Find where the given text appears and provide that cell's center as [x, y] coordinate. 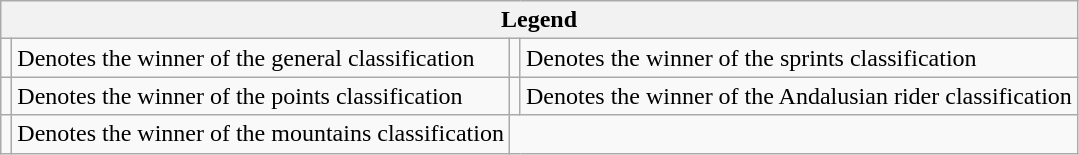
Denotes the winner of the general classification [261, 58]
Denotes the winner of the points classification [261, 96]
Denotes the winner of the mountains classification [261, 134]
Denotes the winner of the sprints classification [798, 58]
Denotes the winner of the Andalusian rider classification [798, 96]
Legend [540, 20]
